Capture the cell that displays the provided text and extract its (X, Y) central coordinate. 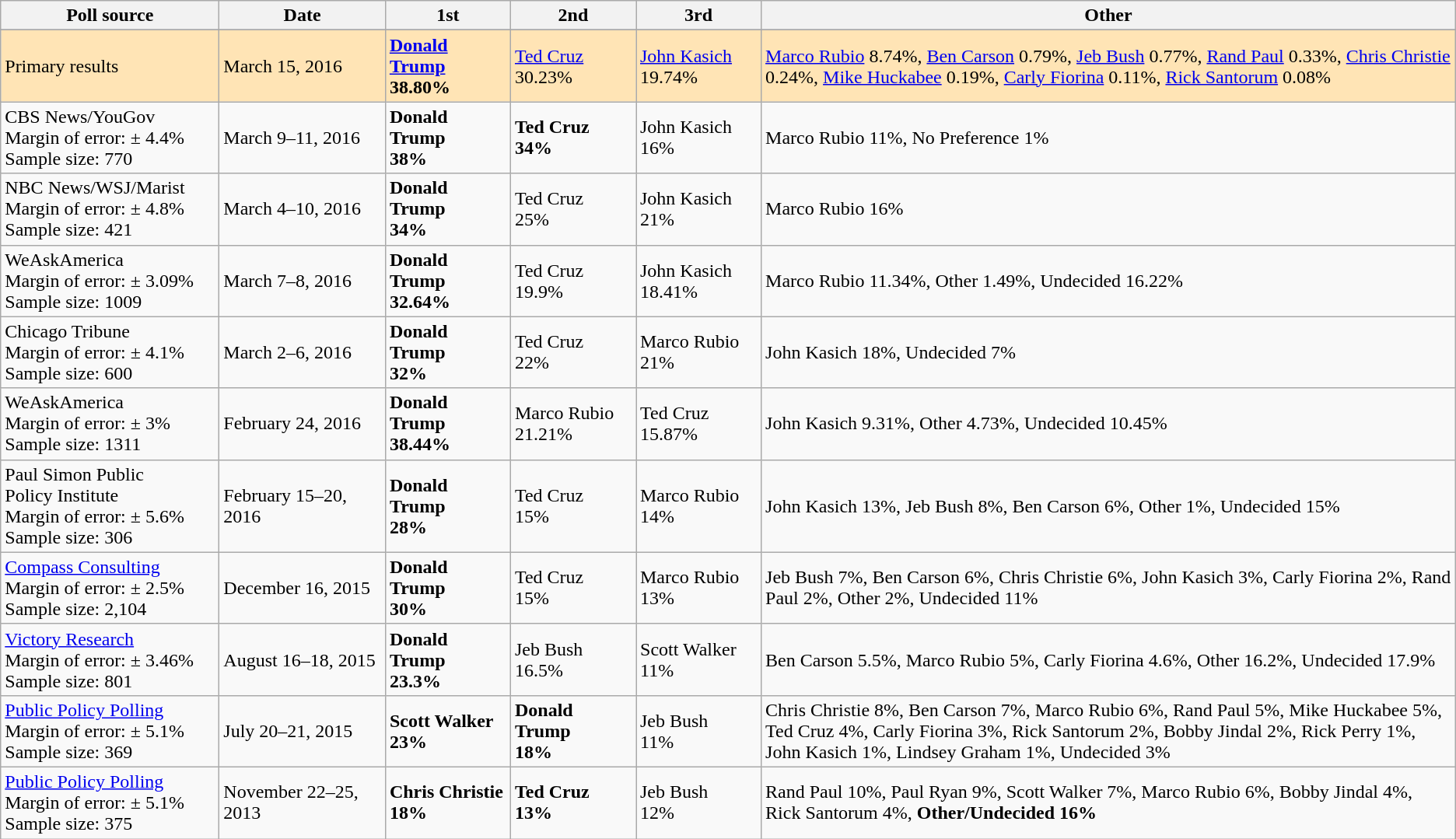
Chicago TribuneMargin of error: ± 4.1% Sample size: 600 (110, 352)
John Kasich 13%, Jeb Bush 8%, Ben Carson 6%, Other 1%, Undecided 15% (1109, 505)
John Kasich16% (698, 138)
Victory ResearchMargin of error: ± 3.46% Sample size: 801 (110, 659)
March 4–10, 2016 (303, 209)
John Kasich19.74% (698, 66)
March 2–6, 2016 (303, 352)
July 20–21, 2015 (303, 731)
WeAskAmericaMargin of error: ± 3% Sample size: 1311 (110, 424)
Donald Trump34% (448, 209)
John Kasich 18%, Undecided 7% (1109, 352)
Ted Cruz25% (572, 209)
WeAskAmericaMargin of error: ± 3.09% Sample size: 1009 (110, 281)
John Kasich18.41% (698, 281)
Marco Rubio21% (698, 352)
Marco Rubio 16% (1109, 209)
Jeb Bush 7%, Ben Carson 6%, Chris Christie 6%, John Kasich 3%, Carly Fiorina 2%, Rand Paul 2%, Other 2%, Undecided 11% (1109, 588)
Marco Rubio 11.34%, Other 1.49%, Undecided 16.22% (1109, 281)
Ted Cruz30.23% (572, 66)
Primary results (110, 66)
Jeb Bush11% (698, 731)
Ted Cruz13% (572, 802)
Chris Christie18% (448, 802)
CBS News/YouGovMargin of error: ± 4.4% Sample size: 770 (110, 138)
February 24, 2016 (303, 424)
Scott Walker11% (698, 659)
Date (303, 16)
Donald Trump28% (448, 505)
Marco Rubio 11%, No Preference 1% (1109, 138)
Donald Trump32% (448, 352)
Donald Trump38.80% (448, 66)
2nd (572, 16)
Donald Trump38% (448, 138)
3rd (698, 16)
NBC News/WSJ/MaristMargin of error: ± 4.8% Sample size: 421 (110, 209)
Donald Trump18% (572, 731)
Donald Trump30% (448, 588)
Other (1109, 16)
Ted Cruz15.87% (698, 424)
March 9–11, 2016 (303, 138)
Paul Simon PublicPolicy InstituteMargin of error: ± 5.6% Sample size: 306 (110, 505)
Ted Cruz19.9% (572, 281)
Marco Rubio21.21% (572, 424)
Scott Walker23% (448, 731)
Marco Rubio13% (698, 588)
John Kasich21% (698, 209)
November 22–25, 2013 (303, 802)
John Kasich 9.31%, Other 4.73%, Undecided 10.45% (1109, 424)
Ted Cruz34% (572, 138)
Marco Rubio14% (698, 505)
Public Policy PollingMargin of error: ± 5.1% Sample size: 369 (110, 731)
Poll source (110, 16)
February 15–20, 2016 (303, 505)
Donald Trump23.3% (448, 659)
Jeb Bush12% (698, 802)
Jeb Bush16.5% (572, 659)
Compass ConsultingMargin of error: ± 2.5% Sample size: 2,104 (110, 588)
Donald Trump38.44% (448, 424)
1st (448, 16)
March 7–8, 2016 (303, 281)
Ted Cruz22% (572, 352)
December 16, 2015 (303, 588)
March 15, 2016 (303, 66)
Rand Paul 10%, Paul Ryan 9%, Scott Walker 7%, Marco Rubio 6%, Bobby Jindal 4%, Rick Santorum 4%, Other/Undecided 16% (1109, 802)
August 16–18, 2015 (303, 659)
Ben Carson 5.5%, Marco Rubio 5%, Carly Fiorina 4.6%, Other 16.2%, Undecided 17.9% (1109, 659)
Public Policy PollingMargin of error: ± 5.1% Sample size: 375 (110, 802)
Donald Trump32.64% (448, 281)
